Extract the [x, y] coordinate from the center of the cell holding the provided text.  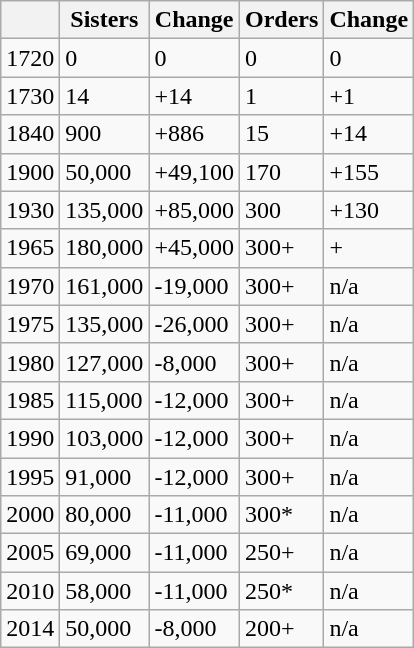
-26,000 [194, 324]
+45,000 [194, 248]
1995 [30, 477]
15 [281, 134]
170 [281, 172]
69,000 [104, 553]
+155 [369, 172]
2000 [30, 515]
Sisters [104, 20]
+49,100 [194, 172]
300 [281, 210]
2005 [30, 553]
1975 [30, 324]
+1 [369, 96]
1730 [30, 96]
80,000 [104, 515]
250* [281, 591]
2014 [30, 629]
115,000 [104, 400]
+ [369, 248]
103,000 [104, 438]
1985 [30, 400]
1900 [30, 172]
1930 [30, 210]
-19,000 [194, 286]
250+ [281, 553]
2010 [30, 591]
900 [104, 134]
+85,000 [194, 210]
14 [104, 96]
1970 [30, 286]
91,000 [104, 477]
1840 [30, 134]
+130 [369, 210]
180,000 [104, 248]
Orders [281, 20]
58,000 [104, 591]
300* [281, 515]
+886 [194, 134]
1980 [30, 362]
1990 [30, 438]
161,000 [104, 286]
127,000 [104, 362]
1965 [30, 248]
1720 [30, 58]
1 [281, 96]
200+ [281, 629]
